Scan for the cell matching the given text and deliver its (x, y) coordinate at center. 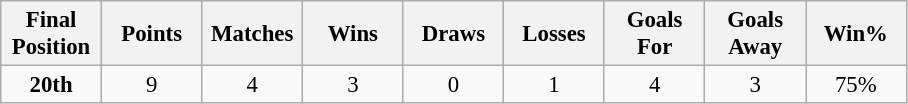
Points (152, 34)
75% (856, 85)
Goals Away (756, 34)
20th (52, 85)
1 (554, 85)
Matches (252, 34)
0 (454, 85)
Draws (454, 34)
9 (152, 85)
Losses (554, 34)
Final Position (52, 34)
Goals For (654, 34)
Wins (354, 34)
Win% (856, 34)
